From the cell containing the given text, extract its center point as (x, y) coordinate. 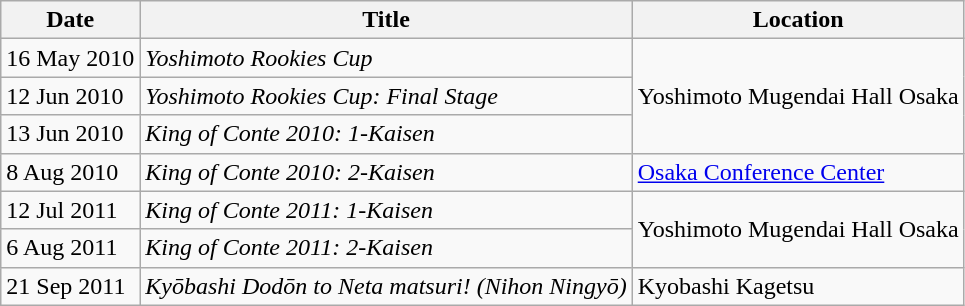
Kyobashi Kagetsu (798, 286)
King of Conte 2011: 2-Kaisen (386, 248)
Title (386, 20)
12 Jul 2011 (70, 210)
King of Conte 2010: 1-Kaisen (386, 134)
Yoshimoto Rookies Cup (386, 58)
8 Aug 2010 (70, 172)
21 Sep 2011 (70, 286)
Location (798, 20)
Yoshimoto Rookies Cup: Final Stage (386, 96)
12 Jun 2010 (70, 96)
King of Conte 2010: 2-Kaisen (386, 172)
16 May 2010 (70, 58)
King of Conte 2011: 1-Kaisen (386, 210)
Date (70, 20)
Kyōbashi Dodōn to Neta matsuri! (Nihon Ningyō) (386, 286)
Osaka Conference Center (798, 172)
13 Jun 2010 (70, 134)
6 Aug 2011 (70, 248)
